Extract the (X, Y) coordinate from the center of the cell holding the provided text.  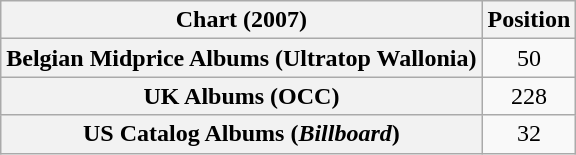
Chart (2007) (242, 20)
US Catalog Albums (Billboard) (242, 134)
228 (529, 96)
50 (529, 58)
UK Albums (OCC) (242, 96)
Position (529, 20)
32 (529, 134)
Belgian Midprice Albums (Ultratop Wallonia) (242, 58)
